Extract the [X, Y] coordinate from the center of the cell holding the provided text.  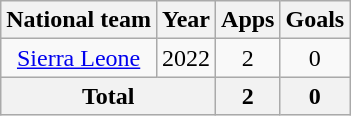
Total [108, 96]
Sierra Leone [79, 58]
Year [186, 20]
Goals [315, 20]
2022 [186, 58]
Apps [248, 20]
National team [79, 20]
